Extract the [x, y] coordinate from the center of the cell holding the provided text.  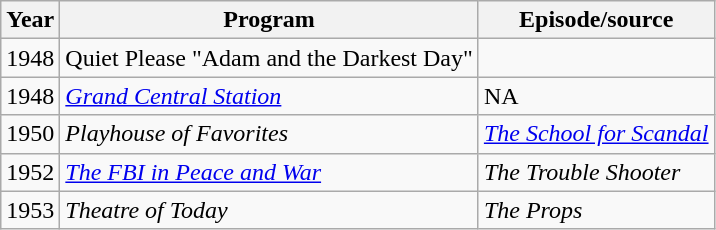
Quiet Please "Adam and the Darkest Day" [270, 58]
1950 [30, 134]
1952 [30, 172]
NA [596, 96]
Program [270, 20]
The School for Scandal [596, 134]
The FBI in Peace and War [270, 172]
The Trouble Shooter [596, 172]
Playhouse of Favorites [270, 134]
Theatre of Today [270, 210]
1953 [30, 210]
Grand Central Station [270, 96]
Year [30, 20]
The Props [596, 210]
Episode/source [596, 20]
